For the text-containing cell, return its midpoint in (X, Y) coordinate format. 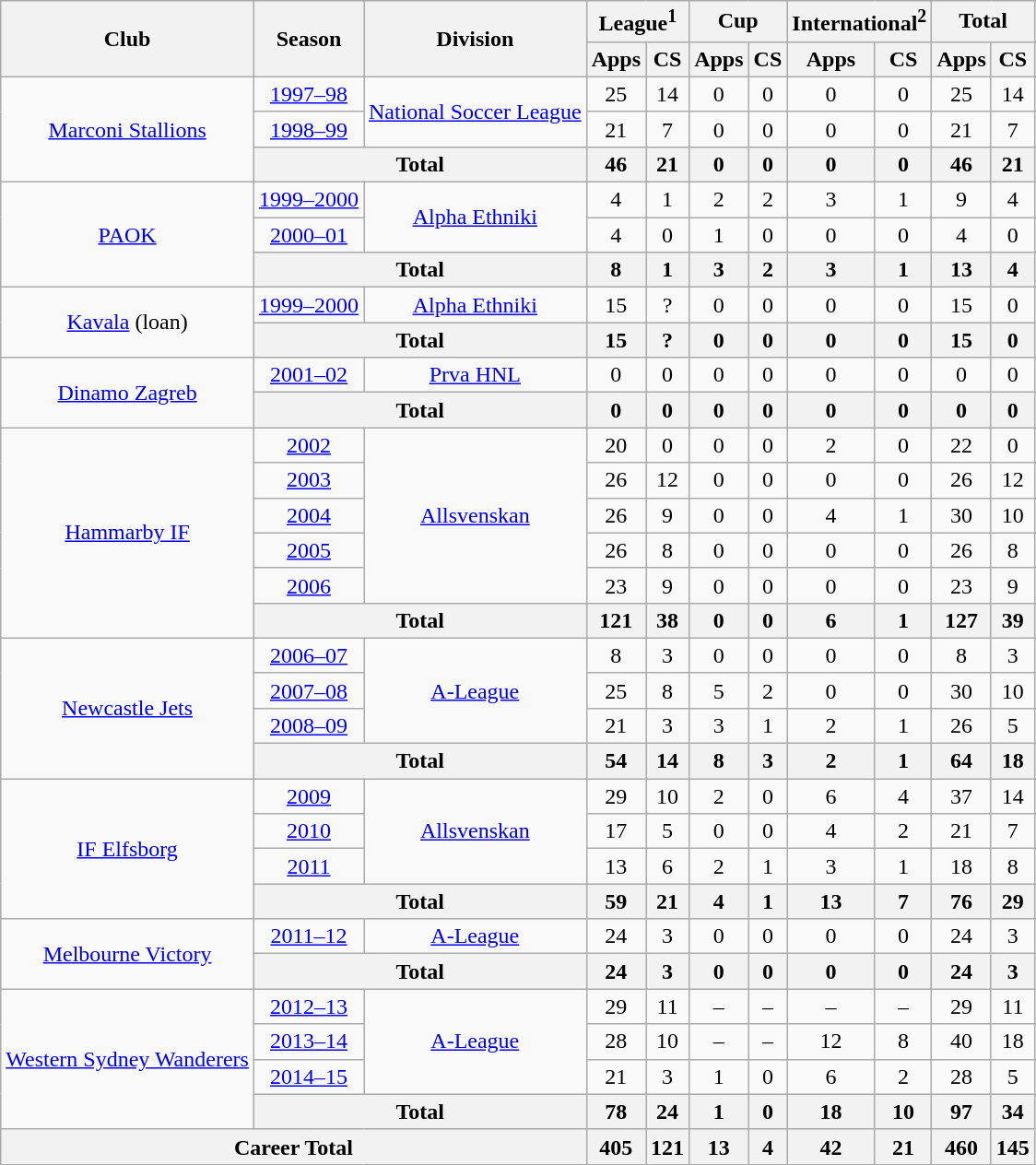
1997–98 (308, 94)
IF Elfsborg (127, 849)
405 (616, 1147)
2006 (308, 585)
Melbourne Victory (127, 954)
2011–12 (308, 936)
Division (475, 39)
Kavala (loan) (127, 323)
2002 (308, 445)
2007–08 (308, 690)
2009 (308, 796)
2001–02 (308, 375)
Newcastle Jets (127, 708)
Dinamo Zagreb (127, 393)
2013–14 (308, 1041)
127 (961, 620)
2003 (308, 480)
Season (308, 39)
2010 (308, 831)
37 (961, 796)
38 (667, 620)
34 (1012, 1112)
2000–01 (308, 235)
2012–13 (308, 1006)
Prva HNL (475, 375)
54 (616, 761)
97 (961, 1112)
59 (616, 901)
2008–09 (308, 725)
Hammarby IF (127, 533)
Career Total (293, 1147)
17 (616, 831)
1998–99 (308, 129)
Cup (738, 22)
Western Sydney Wanderers (127, 1059)
460 (961, 1147)
40 (961, 1041)
PAOK (127, 235)
64 (961, 761)
76 (961, 901)
22 (961, 445)
International2 (859, 22)
Marconi Stallions (127, 129)
39 (1012, 620)
2004 (308, 515)
145 (1012, 1147)
42 (831, 1147)
78 (616, 1112)
Club (127, 39)
2006–07 (308, 655)
2005 (308, 550)
20 (616, 445)
2011 (308, 866)
2014–15 (308, 1077)
League1 (638, 22)
National Soccer League (475, 112)
